Provide the [X, Y] coordinate of the cell's center where the given text is located.  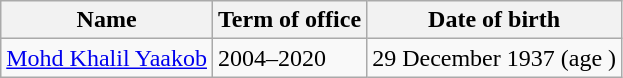
Mohd Khalil Yaakob [107, 58]
2004–2020 [289, 58]
Date of birth [494, 20]
Term of office [289, 20]
Name [107, 20]
29 December 1937 (age ) [494, 58]
